For the text-containing cell, return its midpoint in [X, Y] coordinate format. 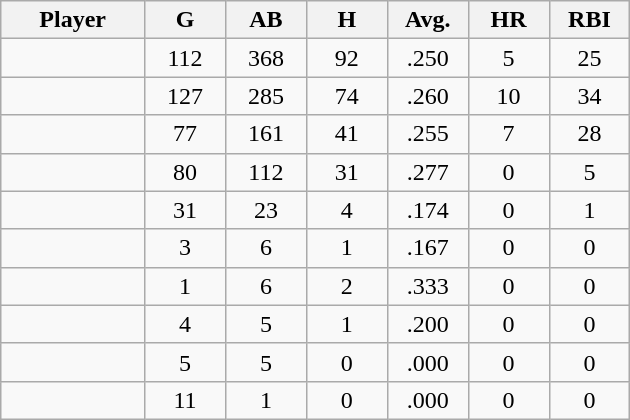
RBI [590, 20]
74 [346, 96]
28 [590, 134]
161 [266, 134]
HR [508, 20]
Avg. [428, 20]
.255 [428, 134]
127 [186, 96]
92 [346, 58]
.200 [428, 324]
Player [73, 20]
10 [508, 96]
368 [266, 58]
.250 [428, 58]
G [186, 20]
7 [508, 134]
H [346, 20]
AB [266, 20]
41 [346, 134]
.167 [428, 248]
2 [346, 286]
285 [266, 96]
.260 [428, 96]
3 [186, 248]
.277 [428, 172]
11 [186, 400]
23 [266, 210]
77 [186, 134]
.333 [428, 286]
.174 [428, 210]
25 [590, 58]
34 [590, 96]
80 [186, 172]
